From the cell containing the given text, extract its center point as (x, y) coordinate. 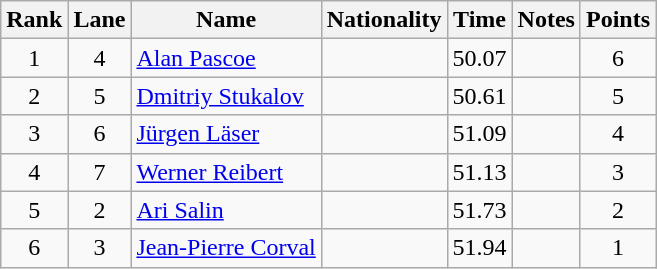
Rank (34, 20)
50.61 (480, 96)
51.13 (480, 172)
Werner Reibert (226, 172)
Points (618, 20)
51.09 (480, 134)
50.07 (480, 58)
Time (480, 20)
Alan Pascoe (226, 58)
Lane (100, 20)
Ari Salin (226, 210)
51.73 (480, 210)
Jürgen Läser (226, 134)
Name (226, 20)
Notes (546, 20)
7 (100, 172)
51.94 (480, 248)
Jean-Pierre Corval (226, 248)
Dmitriy Stukalov (226, 96)
Nationality (384, 20)
